Return the [X, Y] coordinate for the center point of the cell that contains the specified text.  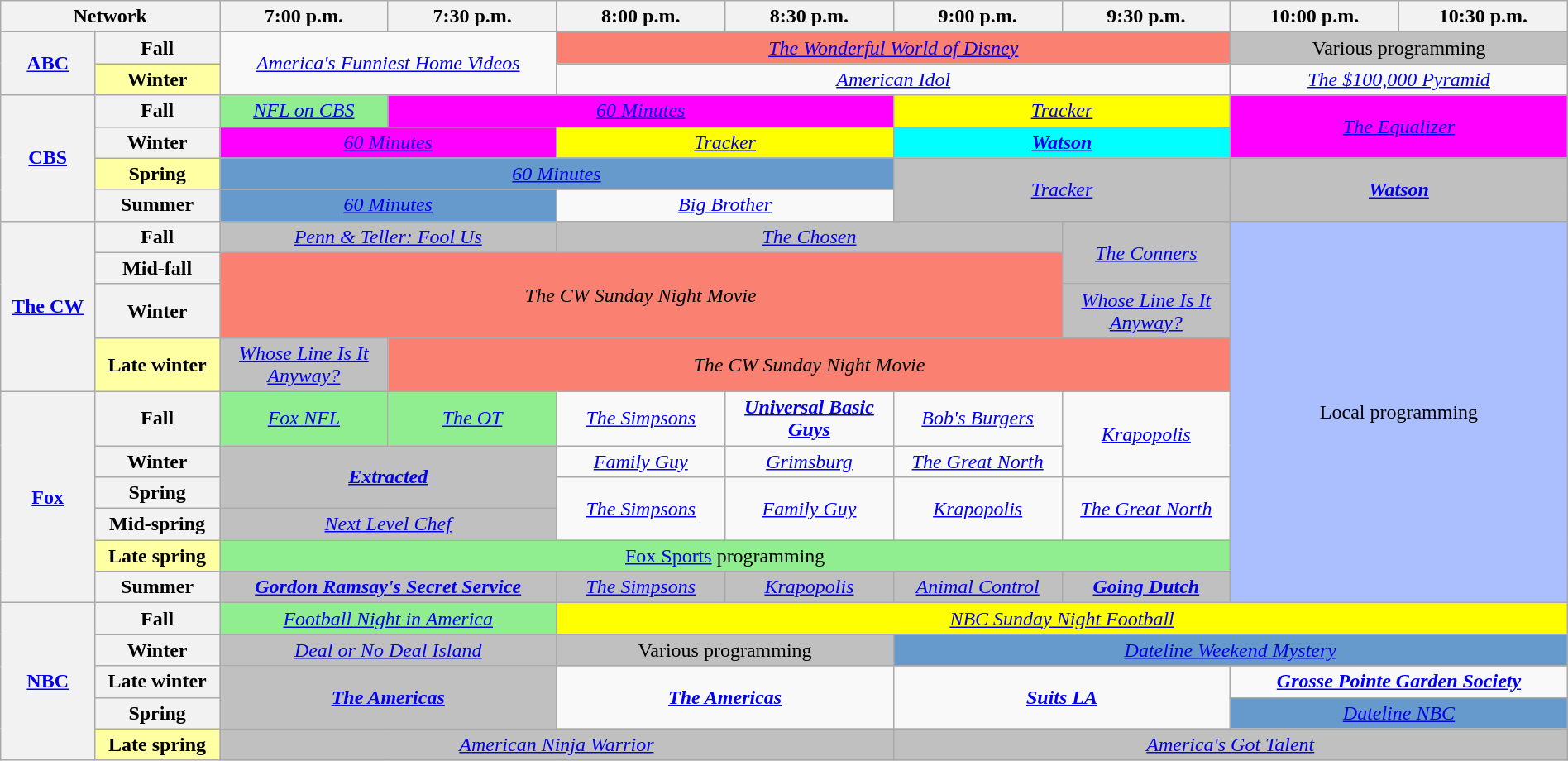
Big Brother [724, 205]
Mid-spring [157, 524]
Local programming [1399, 412]
Universal Basic Guys [810, 419]
10:30 p.m. [1483, 17]
Dateline NBC [1399, 713]
Mid-fall [157, 268]
8:30 p.m. [810, 17]
Fox [48, 496]
American Ninja Warrior [557, 744]
CBS [48, 158]
Bob's Burgers [978, 419]
8:00 p.m. [641, 17]
10:00 p.m. [1315, 17]
Deal or No Deal Island [389, 650]
Suits LA [1062, 697]
Grosse Pointe Garden Society [1399, 682]
America's Funniest Home Videos [389, 64]
NFL on CBS [304, 111]
Dateline Weekend Mystery [1231, 650]
Network [111, 17]
The Conners [1146, 252]
Penn & Teller: Fool Us [389, 237]
ABC [48, 64]
NBC Sunday Night Football [1062, 619]
7:30 p.m. [472, 17]
Animal Control [978, 587]
Fox Sports programming [725, 556]
Going Dutch [1146, 587]
Next Level Chef [389, 524]
The Equalizer [1399, 127]
The Wonderful World of Disney [893, 48]
American Idol [893, 79]
9:30 p.m. [1146, 17]
Extracted [389, 476]
9:00 p.m. [978, 17]
7:00 p.m. [304, 17]
America's Got Talent [1231, 744]
The $100,000 Pyramid [1399, 79]
The Chosen [809, 237]
Football Night in America [389, 619]
Fox NFL [304, 419]
The OT [472, 419]
The CW [48, 306]
NBC [48, 682]
Grimsburg [810, 461]
Gordon Ramsay's Secret Service [389, 587]
